Extract the (X, Y) coordinate from the center of the cell holding the provided text.  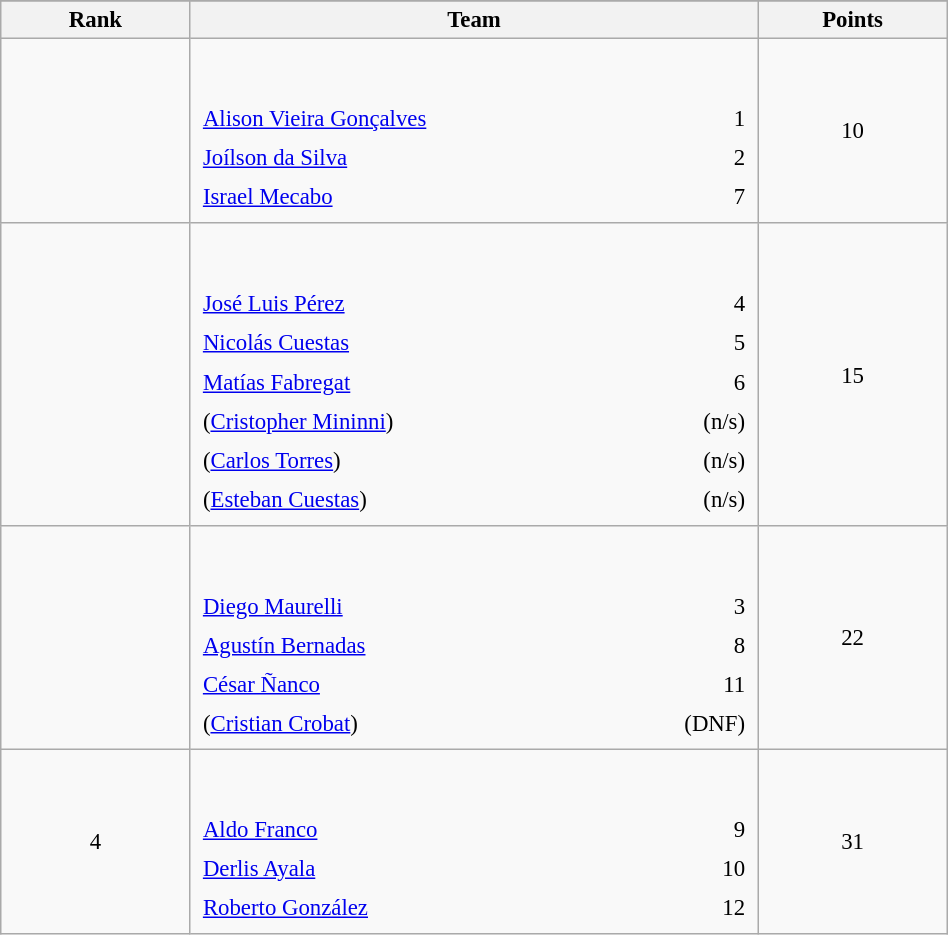
(Carlos Torres) (416, 460)
11 (670, 684)
6 (694, 382)
Roberto González (430, 908)
(Cristian Crobat) (393, 723)
15 (852, 374)
Aldo Franco 9 Derlis Ayala 10 Roberto González 12 (474, 842)
5 (694, 343)
Diego Maurelli (393, 606)
Agustín Bernadas (393, 645)
(DNF) (670, 723)
Aldo Franco (430, 830)
Derlis Ayala (430, 869)
8 (670, 645)
César Ñanco (393, 684)
José Luis Pérez 4 Nicolás Cuestas 5 Matías Fabregat 6 (Cristopher Mininni) (n/s) (Carlos Torres) (n/s) (Esteban Cuestas) (n/s) (474, 374)
Points (852, 20)
1 (727, 119)
7 (727, 197)
Team (474, 20)
(Esteban Cuestas) (416, 499)
Israel Mecabo (450, 197)
José Luis Pérez (416, 304)
(Cristopher Mininni) (416, 421)
3 (670, 606)
Alison Vieira Gonçalves 1 Joílson da Silva 2 Israel Mecabo 7 (474, 132)
Diego Maurelli 3 Agustín Bernadas 8 César Ñanco 11 (Cristian Crobat) (DNF) (474, 638)
Rank (96, 20)
Nicolás Cuestas (416, 343)
Alison Vieira Gonçalves (450, 119)
12 (708, 908)
9 (708, 830)
Matías Fabregat (416, 382)
22 (852, 638)
Joílson da Silva (450, 158)
2 (727, 158)
31 (852, 842)
